Search for the cell housing the specified text and yield its (X, Y) center coordinate. 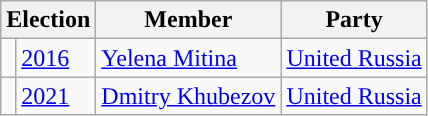
Dmitry Khubezov (188, 96)
2016 (56, 58)
Election (48, 20)
2021 (56, 96)
Member (188, 20)
Yelena Mitina (188, 58)
Party (354, 20)
